Locate the cell with the specified text and output its (X, Y) center coordinate. 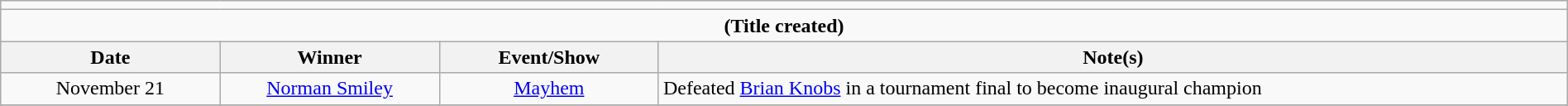
Event/Show (549, 57)
November 21 (111, 89)
Winner (329, 57)
Note(s) (1113, 57)
Mayhem (549, 89)
(Title created) (784, 26)
Defeated Brian Knobs in a tournament final to become inaugural champion (1113, 89)
Norman Smiley (329, 89)
Date (111, 57)
